Identify which cell holds the provided text, then report its (x, y) central coordinate. 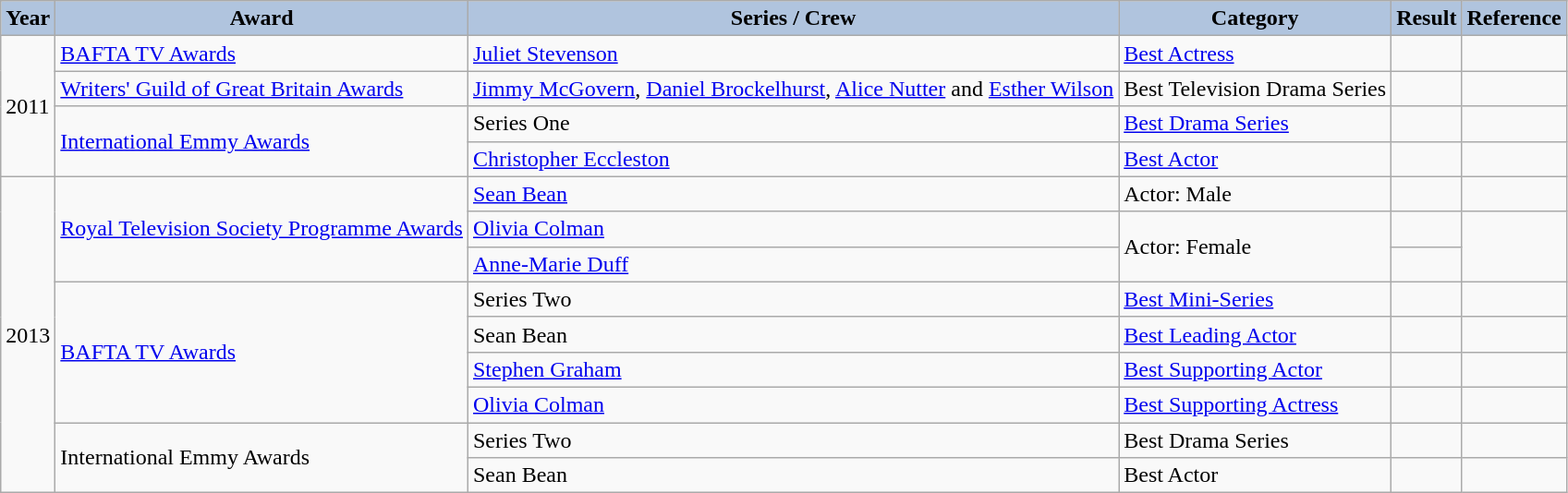
Anne-Marie Duff (793, 264)
Royal Television Society Programme Awards (262, 229)
Actor: Male (1255, 194)
Best Supporting Actor (1255, 369)
Best Television Drama Series (1255, 89)
Best Leading Actor (1255, 334)
Writers' Guild of Great Britain Awards (262, 89)
Reference (1513, 18)
2011 (28, 106)
Best Mini-Series (1255, 299)
Juliet Stevenson (793, 54)
Christopher Eccleston (793, 159)
Year (28, 18)
2013 (28, 334)
Series One (793, 124)
Actor: Female (1255, 246)
Category (1255, 18)
Result (1427, 18)
Stephen Graham (793, 369)
Best Actress (1255, 54)
Jimmy McGovern, Daniel Brockelhurst, Alice Nutter and Esther Wilson (793, 89)
Award (262, 18)
Series / Crew (793, 18)
Best Supporting Actress (1255, 404)
